From the cell containing the given text, extract its center point as [x, y] coordinate. 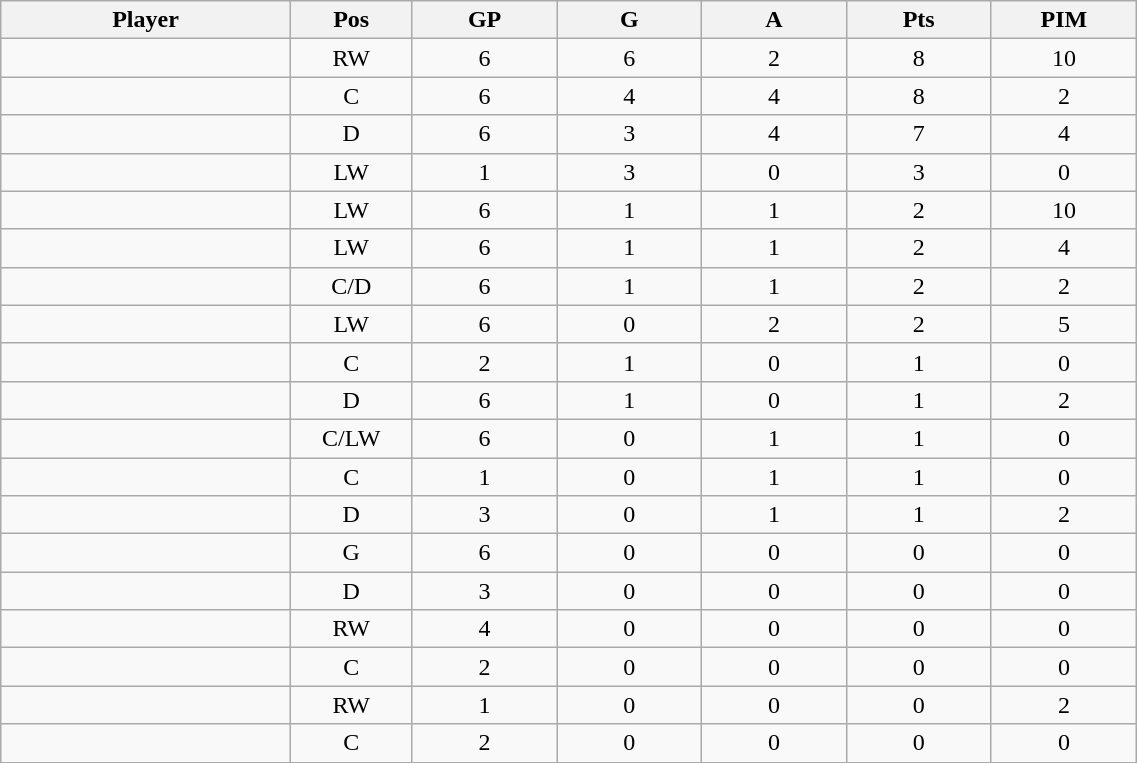
7 [918, 134]
Player [146, 20]
PIM [1064, 20]
Pos [351, 20]
GP [484, 20]
A [774, 20]
C/D [351, 286]
5 [1064, 324]
Pts [918, 20]
C/LW [351, 438]
